Output the [X, Y] coordinate of the center of the cell containing the given text.  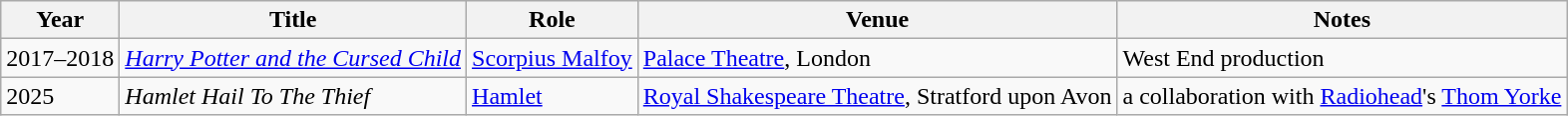
Notes [1343, 20]
West End production [1343, 58]
Royal Shakespeare Theatre, Stratford upon Avon [878, 96]
Harry Potter and the Cursed Child [293, 58]
2025 [60, 96]
Title [293, 20]
Hamlet Hail To The Thief [293, 96]
Venue [878, 20]
2017–2018 [60, 58]
Year [60, 20]
Hamlet [553, 96]
Role [553, 20]
a collaboration with Radiohead's Thom Yorke [1343, 96]
Scorpius Malfoy [553, 58]
Palace Theatre, London [878, 58]
